Determine the (X, Y) coordinate at the center of the cell enclosing the given text.  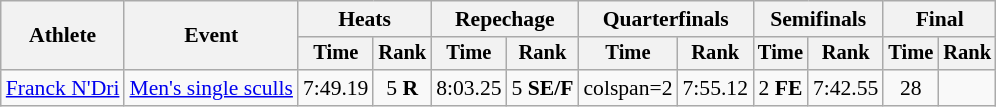
7:42.55 (846, 88)
28 (910, 88)
5 R (402, 88)
Men's single sculls (211, 88)
Event (211, 36)
7:49.19 (336, 88)
Heats (364, 19)
Semifinals (818, 19)
colspan=2 (628, 88)
Repechage (504, 19)
2 FE (780, 88)
5 SE/F (543, 88)
Athlete (63, 36)
8:03.25 (468, 88)
Franck N'Dri (63, 88)
Final (939, 19)
7:55.12 (716, 88)
Quarterfinals (666, 19)
